Identify which cell holds the provided text, then report its (X, Y) central coordinate. 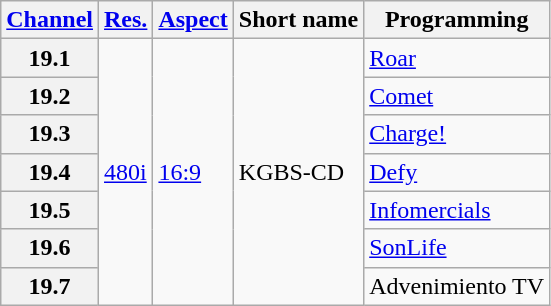
Aspect (193, 20)
16:9 (193, 172)
Roar (457, 58)
Defy (457, 172)
19.6 (50, 248)
Advenimiento TV (457, 286)
Programming (457, 20)
Comet (457, 96)
19.7 (50, 286)
19.2 (50, 96)
Infomercials (457, 210)
Channel (50, 20)
19.1 (50, 58)
19.4 (50, 172)
19.3 (50, 134)
Charge! (457, 134)
19.5 (50, 210)
KGBS-CD (298, 172)
SonLife (457, 248)
Res. (126, 20)
480i (126, 172)
Short name (298, 20)
